Extract the (x, y) coordinate from the center of the cell holding the provided text.  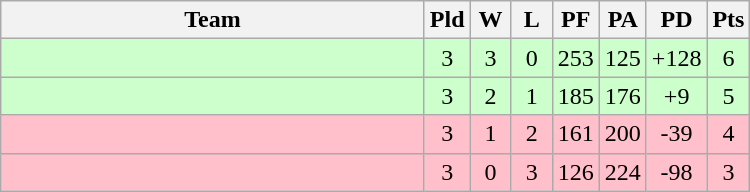
L (532, 20)
-98 (676, 172)
200 (622, 134)
4 (728, 134)
-39 (676, 134)
+128 (676, 58)
PD (676, 20)
224 (622, 172)
W (490, 20)
185 (576, 96)
+9 (676, 96)
6 (728, 58)
161 (576, 134)
176 (622, 96)
Team (213, 20)
253 (576, 58)
Pts (728, 20)
5 (728, 96)
Pld (447, 20)
125 (622, 58)
PA (622, 20)
126 (576, 172)
PF (576, 20)
